Identify which cell holds the provided text, then report its [x, y] central coordinate. 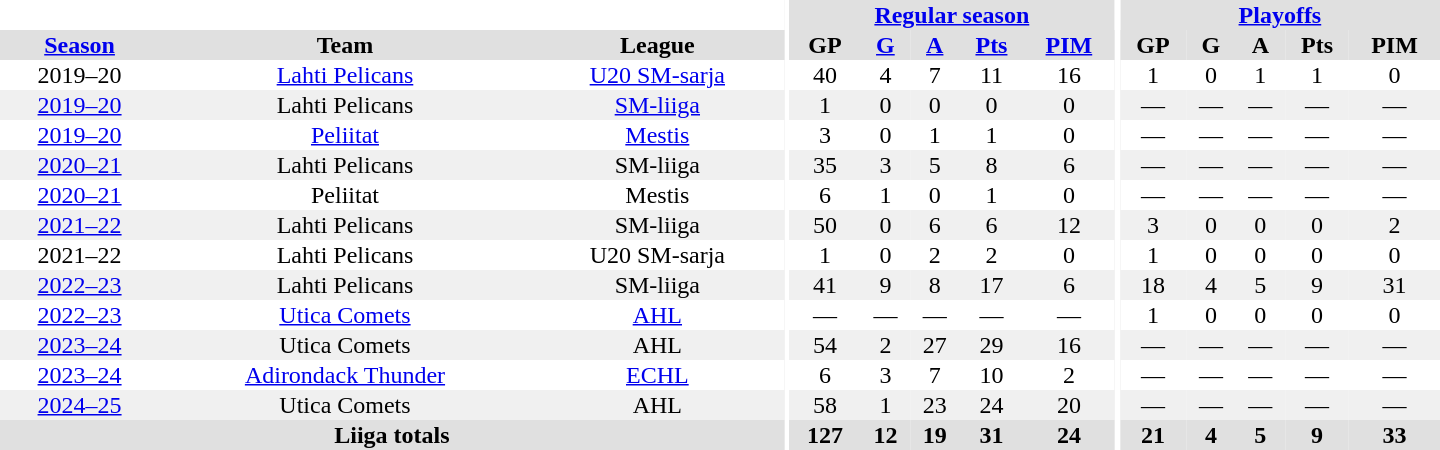
Adirondack Thunder [345, 375]
Regular season [952, 15]
40 [824, 75]
Liiga totals [392, 435]
35 [824, 165]
50 [824, 225]
Playoffs [1280, 15]
10 [991, 375]
11 [991, 75]
2024–25 [80, 405]
19 [934, 435]
23 [934, 405]
41 [824, 285]
ECHL [658, 375]
54 [824, 345]
League [658, 45]
18 [1153, 285]
29 [991, 345]
20 [1068, 405]
21 [1153, 435]
127 [824, 435]
17 [991, 285]
27 [934, 345]
33 [1394, 435]
Team [345, 45]
58 [824, 405]
Season [80, 45]
